Search for the cell housing the specified text and yield its [x, y] center coordinate. 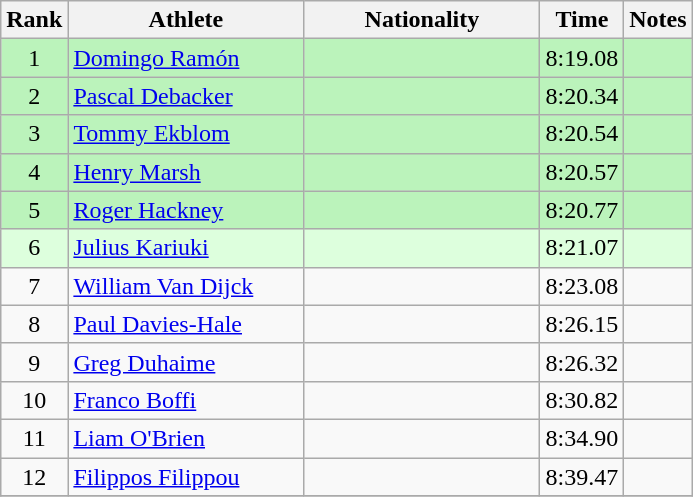
8:20.34 [582, 96]
Tommy Ekblom [186, 134]
8:20.57 [582, 172]
1 [34, 58]
Henry Marsh [186, 172]
8 [34, 324]
5 [34, 210]
Domingo Ramón [186, 58]
8:26.15 [582, 324]
8:26.32 [582, 362]
8:34.90 [582, 438]
8:20.54 [582, 134]
Greg Duhaime [186, 362]
4 [34, 172]
11 [34, 438]
8:39.47 [582, 477]
8:23.08 [582, 286]
Pascal Debacker [186, 96]
10 [34, 400]
William Van Dijck [186, 286]
Athlete [186, 20]
8:19.08 [582, 58]
Julius Kariuki [186, 248]
Nationality [422, 20]
6 [34, 248]
3 [34, 134]
Franco Boffi [186, 400]
8:30.82 [582, 400]
Liam O'Brien [186, 438]
12 [34, 477]
Filippos Filippou [186, 477]
8:20.77 [582, 210]
Time [582, 20]
Rank [34, 20]
Notes [658, 20]
Roger Hackney [186, 210]
Paul Davies-Hale [186, 324]
9 [34, 362]
2 [34, 96]
7 [34, 286]
8:21.07 [582, 248]
